Return the [x, y] coordinate for the center point of the cell that contains the specified text.  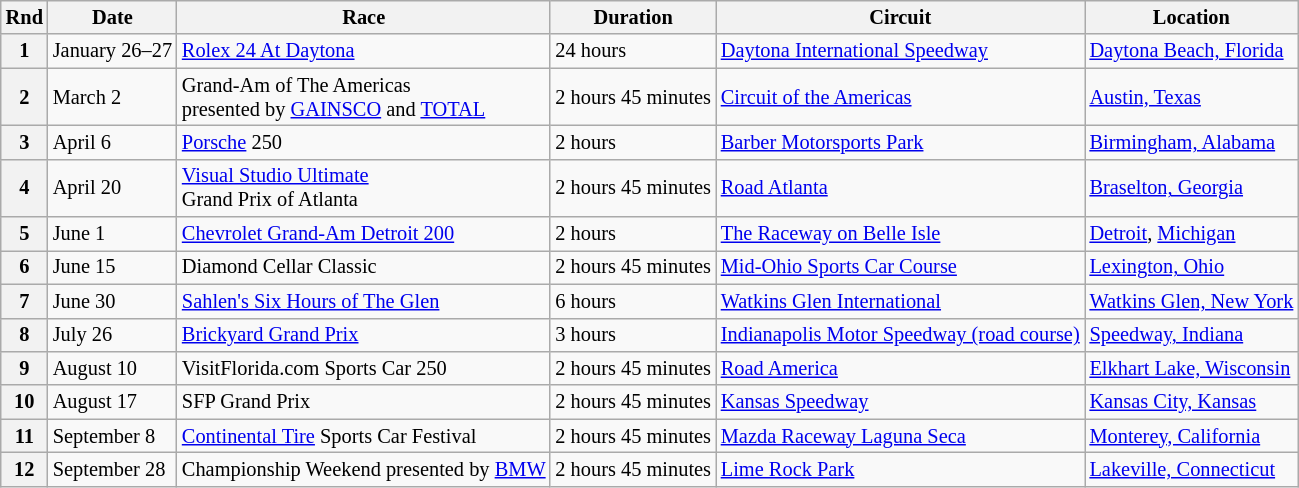
Rnd [24, 17]
Grand-Am of The Americaspresented by GAINSCO and TOTAL [364, 97]
Brickyard Grand Prix [364, 335]
6 hours [632, 301]
10 [24, 402]
April 20 [112, 188]
Kansas City, Kansas [1192, 402]
Location [1192, 17]
Championship Weekend presented by BMW [364, 469]
3 hours [632, 335]
SFP Grand Prix [364, 402]
Braselton, Georgia [1192, 188]
5 [24, 234]
June 1 [112, 234]
Birmingham, Alabama [1192, 142]
Duration [632, 17]
Mid-Ohio Sports Car Course [900, 267]
Austin, Texas [1192, 97]
Lime Rock Park [900, 469]
January 26–27 [112, 51]
Porsche 250 [364, 142]
4 [24, 188]
24 hours [632, 51]
April 6 [112, 142]
Rolex 24 At Daytona [364, 51]
September 8 [112, 436]
7 [24, 301]
3 [24, 142]
Lexington, Ohio [1192, 267]
2 [24, 97]
Indianapolis Motor Speedway (road course) [900, 335]
6 [24, 267]
Detroit, Michigan [1192, 234]
9 [24, 368]
Sahlen's Six Hours of The Glen [364, 301]
Diamond Cellar Classic [364, 267]
June 15 [112, 267]
VisitFlorida.com Sports Car 250 [364, 368]
Visual Studio UltimateGrand Prix of Atlanta [364, 188]
Monterey, California [1192, 436]
Barber Motorsports Park [900, 142]
Circuit of the Americas [900, 97]
August 10 [112, 368]
Watkins Glen, New York [1192, 301]
Kansas Speedway [900, 402]
Road Atlanta [900, 188]
August 17 [112, 402]
Elkhart Lake, Wisconsin [1192, 368]
July 26 [112, 335]
Road America [900, 368]
11 [24, 436]
Circuit [900, 17]
September 28 [112, 469]
Daytona Beach, Florida [1192, 51]
Continental Tire Sports Car Festival [364, 436]
Lakeville, Connecticut [1192, 469]
1 [24, 51]
March 2 [112, 97]
Race [364, 17]
Daytona International Speedway [900, 51]
Watkins Glen International [900, 301]
8 [24, 335]
12 [24, 469]
Date [112, 17]
Speedway, Indiana [1192, 335]
June 30 [112, 301]
Chevrolet Grand-Am Detroit 200 [364, 234]
Mazda Raceway Laguna Seca [900, 436]
The Raceway on Belle Isle [900, 234]
